Scan for the cell matching the given text and deliver its (X, Y) coordinate at center. 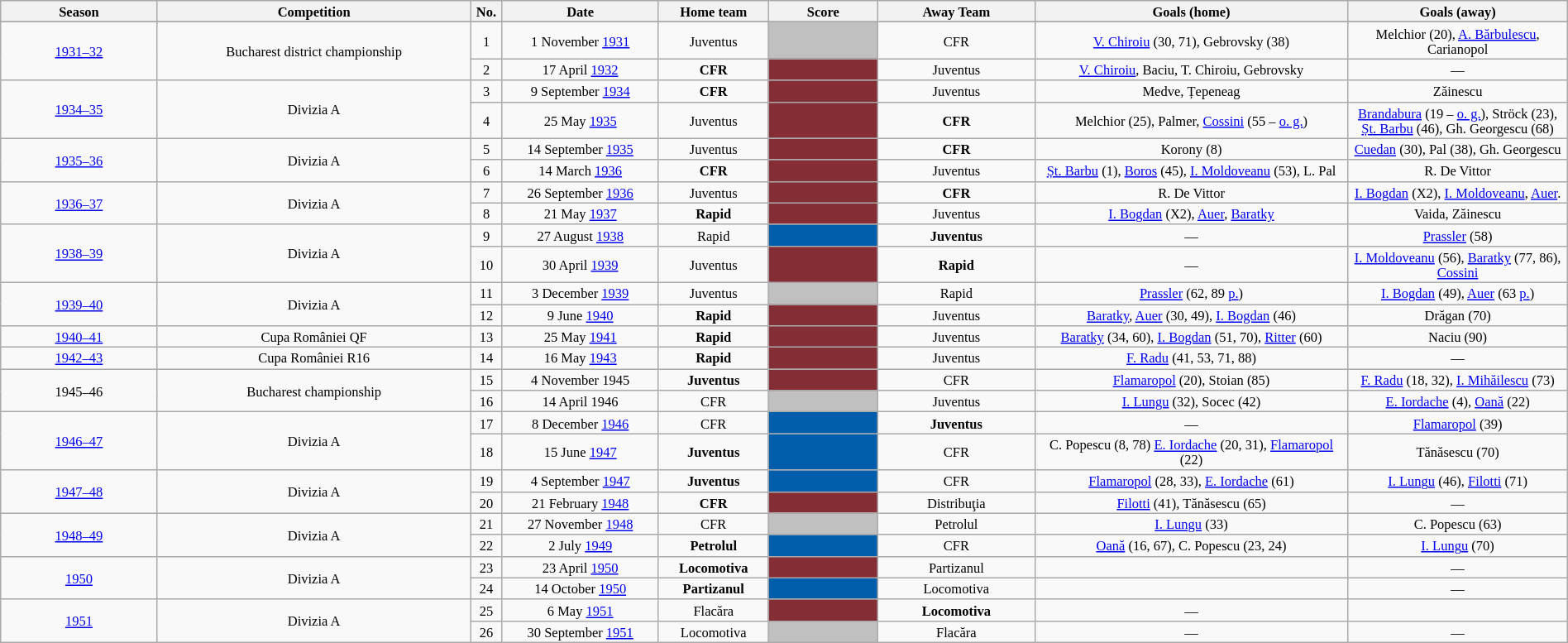
13 (486, 337)
Cuedan (30), Pal (38), Gh. Georgescu (1457, 149)
I. Lungu (33) (1191, 524)
I. Lungu (32), Socec (42) (1191, 401)
No. (486, 12)
Drăgan (70) (1457, 315)
1948–49 (79, 535)
V. Chiroiu, Baciu, T. Chiroiu, Gebrovsky (1191, 70)
17 (486, 423)
1950 (79, 578)
Bucharest championship (314, 391)
15 (486, 380)
12 (486, 315)
Away Team (956, 12)
14 October 1950 (581, 588)
20 (486, 502)
30 April 1939 (581, 264)
14 March 1936 (581, 170)
21 February 1948 (581, 502)
I. Lungu (46), Filotti (71) (1457, 481)
9 June 1940 (581, 315)
8 (486, 214)
Vaida, Zăinescu (1457, 214)
Bucharest district championship (314, 51)
I. Bogdan (49), Auer (63 p.) (1457, 293)
I. Bogdan (X2), I. Moldoveanu, Auer. (1457, 192)
3 December 1939 (581, 293)
Goals (home) (1191, 12)
Flamaropol (39) (1457, 423)
16 (486, 401)
Competition (314, 12)
11 (486, 293)
Brandabura (19 – o. g.), Ströck (23), Șt. Barbu (46), Gh. Georgescu (68) (1457, 120)
27 August 1938 (581, 235)
2 (486, 70)
Flamaropol (20), Stoian (85) (1191, 380)
24 (486, 588)
5 (486, 149)
Home team (713, 12)
Cupa României R16 (314, 358)
1936–37 (79, 203)
9 (486, 235)
1951 (79, 621)
19 (486, 481)
E. Iordache (4), Oană (22) (1457, 401)
30 September 1951 (581, 631)
Baratky, Auer (30, 49), I. Bogdan (46) (1191, 315)
15 June 1947 (581, 452)
22 (486, 545)
Prassler (62, 89 p.) (1191, 293)
6 May 1951 (581, 610)
14 September 1935 (581, 149)
1934–35 (79, 109)
23 April 1950 (581, 567)
I. Moldoveanu (56), Baratky (77, 86), Cossini (1457, 264)
F. Radu (41, 53, 71, 88) (1191, 358)
3 (486, 91)
C. Popescu (63) (1457, 524)
14 (486, 358)
4 November 1945 (581, 380)
Score (824, 12)
V. Chiroiu (30, 71), Gebrovsky (38) (1191, 41)
1931–32 (79, 51)
Oană (16, 67), C. Popescu (23, 24) (1191, 545)
Cupa României QF (314, 337)
4 (486, 120)
23 (486, 567)
1946–47 (79, 441)
8 December 1946 (581, 423)
Korony (8) (1191, 149)
16 May 1943 (581, 358)
26 (486, 631)
21 May 1937 (581, 214)
1945–46 (79, 391)
Flamaropol (28, 33), E. Iordache (61) (1191, 481)
Distribuţia (956, 502)
Filotti (41), Tănăsescu (65) (1191, 502)
7 (486, 192)
14 April 1946 (581, 401)
1 November 1931 (581, 41)
Goals (away) (1457, 12)
Tănăsescu (70) (1457, 452)
Season (79, 12)
Zăinescu (1457, 91)
2 July 1949 (581, 545)
1938–39 (79, 253)
1947–48 (79, 492)
1935–36 (79, 160)
6 (486, 170)
26 September 1936 (581, 192)
Naciu (90) (1457, 337)
C. Popescu (8, 78) E. Iordache (20, 31), Flamaropol (22) (1191, 452)
I. Lungu (70) (1457, 545)
Prassler (58) (1457, 235)
25 (486, 610)
Șt. Barbu (1), Boros (45), I. Moldoveanu (53), L. Pal (1191, 170)
Medve, Țepeneag (1191, 91)
1939–40 (79, 304)
27 November 1948 (581, 524)
1942–43 (79, 358)
Melchior (25), Palmer, Cossini (55 – o. g.) (1191, 120)
Date (581, 12)
1940–41 (79, 337)
18 (486, 452)
4 September 1947 (581, 481)
Baratky (34, 60), I. Bogdan (51, 70), Ritter (60) (1191, 337)
25 May 1941 (581, 337)
I. Bogdan (X2), Auer, Baratky (1191, 214)
Melchior (20), A. Bărbulescu, Carianopol (1457, 41)
F. Radu (18, 32), I. Mihăilescu (73) (1457, 380)
9 September 1934 (581, 91)
17 April 1932 (581, 70)
21 (486, 524)
10 (486, 264)
25 May 1935 (581, 120)
1 (486, 41)
